Output the [x, y] coordinate of the center of the cell containing the given text.  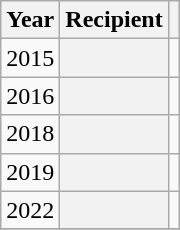
Year [30, 20]
2015 [30, 58]
Recipient [114, 20]
2022 [30, 210]
2018 [30, 134]
2016 [30, 96]
2019 [30, 172]
